From the cell containing the given text, extract its center point as [x, y] coordinate. 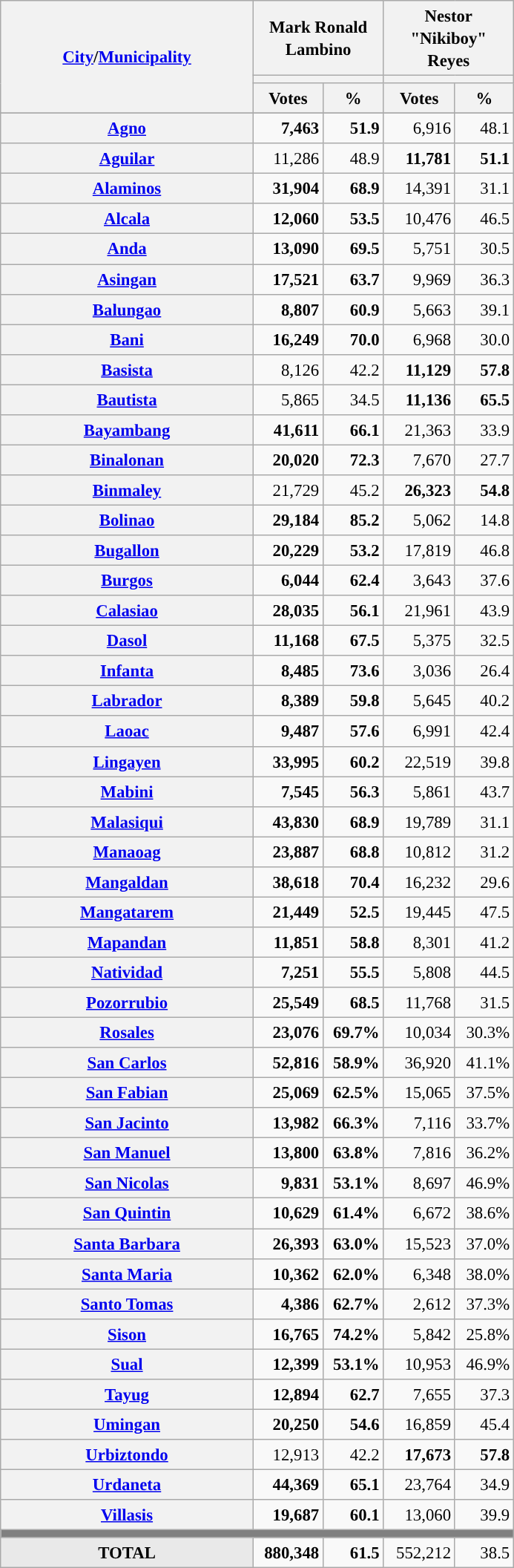
Anda [128, 249]
San Quintin [128, 1213]
41.2 [484, 943]
Labrador [128, 701]
16,249 [288, 340]
Umingan [128, 1424]
33,995 [288, 762]
69.5 [353, 249]
10,629 [288, 1213]
Sual [128, 1365]
37.3% [484, 1304]
44,369 [288, 1485]
42.4 [484, 732]
14.8 [484, 520]
7,463 [288, 129]
25.8% [484, 1333]
70.0 [353, 340]
61.5 [353, 1553]
5,663 [419, 309]
27.7 [484, 460]
Balungao [128, 309]
Lingayen [128, 762]
43,830 [288, 821]
21,729 [288, 490]
4,386 [288, 1304]
28,035 [288, 610]
20,229 [288, 551]
26,323 [419, 490]
37.0% [484, 1244]
13,982 [288, 1123]
Urdaneta [128, 1485]
8,301 [419, 943]
Mapandan [128, 943]
Agno [128, 129]
58.9% [353, 1063]
City/Municipality [128, 57]
23,887 [288, 852]
16,232 [419, 882]
Laoac [128, 732]
40.2 [484, 701]
Villasis [128, 1515]
12,060 [288, 218]
23,764 [419, 1485]
Bani [128, 340]
9,831 [288, 1183]
19,687 [288, 1515]
Manaoag [128, 852]
66.1 [353, 431]
10,476 [419, 218]
6,044 [288, 581]
60.2 [353, 762]
37.6 [484, 581]
36.2% [484, 1154]
Infanta [128, 671]
17,819 [419, 551]
45.2 [353, 490]
7,655 [419, 1394]
34.5 [353, 399]
34.9 [484, 1485]
Dasol [128, 641]
6,348 [419, 1274]
Nestor "Nikiboy" Reyes [449, 39]
Alaminos [128, 189]
38.5 [484, 1553]
Tayug [128, 1394]
59.8 [353, 701]
39.8 [484, 762]
41,611 [288, 431]
37.5% [484, 1093]
17,521 [288, 279]
29,184 [288, 520]
6,968 [419, 340]
10,034 [419, 1033]
5,865 [288, 399]
7,545 [288, 791]
21,363 [419, 431]
3,036 [419, 671]
6,672 [419, 1213]
41.1% [484, 1063]
8,485 [288, 671]
20,250 [288, 1424]
65.1 [353, 1485]
46.8 [484, 551]
36,920 [419, 1063]
39.1 [484, 309]
10,362 [288, 1274]
Santa Maria [128, 1274]
8,807 [288, 309]
15,065 [419, 1093]
63.7 [353, 279]
57.6 [353, 732]
31.2 [484, 852]
Bautista [128, 399]
7,251 [288, 973]
73.6 [353, 671]
32.5 [484, 641]
12,399 [288, 1365]
38,618 [288, 882]
45.4 [484, 1424]
13,060 [419, 1515]
Mabini [128, 791]
11,851 [288, 943]
53.5 [353, 218]
Urbiztondo [128, 1455]
16,859 [419, 1424]
7,116 [419, 1123]
48.9 [353, 159]
5,808 [419, 973]
21,449 [288, 912]
17,673 [419, 1455]
10,953 [419, 1365]
Aguilar [128, 159]
12,894 [288, 1394]
10,812 [419, 852]
3,643 [419, 581]
12,913 [288, 1455]
69.7% [353, 1033]
62.5% [353, 1093]
36.3 [484, 279]
Natividad [128, 973]
30.0 [484, 340]
Binalonan [128, 460]
56.3 [353, 791]
Rosales [128, 1033]
29.6 [484, 882]
38.0% [484, 1274]
San Fabian [128, 1093]
23,076 [288, 1033]
880,348 [288, 1553]
51.1 [484, 159]
26.4 [484, 671]
44.5 [484, 973]
46.5 [484, 218]
Bayambang [128, 431]
68.5 [353, 1002]
30.3% [484, 1033]
60.9 [353, 309]
68.8 [353, 852]
Basista [128, 370]
11,286 [288, 159]
5,062 [419, 520]
8,697 [419, 1183]
5,645 [419, 701]
Mangatarem [128, 912]
8,389 [288, 701]
43.9 [484, 610]
2,612 [419, 1304]
37.3 [484, 1394]
San Jacinto [128, 1123]
Alcala [128, 218]
55.5 [353, 973]
6,916 [419, 129]
58.8 [353, 943]
51.9 [353, 129]
62.4 [353, 581]
Santo Tomas [128, 1304]
6,991 [419, 732]
62.0% [353, 1274]
13,090 [288, 249]
5,751 [419, 249]
11,129 [419, 370]
52.5 [353, 912]
39.9 [484, 1515]
65.5 [484, 399]
5,375 [419, 641]
30.5 [484, 249]
62.7 [353, 1394]
11,168 [288, 641]
8,126 [288, 370]
14,391 [419, 189]
63.0% [353, 1244]
19,789 [419, 821]
Sison [128, 1333]
11,768 [419, 1002]
53.2 [353, 551]
13,800 [288, 1154]
54.6 [353, 1424]
5,861 [419, 791]
85.2 [353, 520]
61.4% [353, 1213]
5,842 [419, 1333]
54.8 [484, 490]
74.2% [353, 1333]
15,523 [419, 1244]
66.3% [353, 1123]
Mark Ronald Lambino [318, 39]
72.3 [353, 460]
San Nicolas [128, 1183]
70.4 [353, 882]
19,445 [419, 912]
11,136 [419, 399]
26,393 [288, 1244]
San Manuel [128, 1154]
25,069 [288, 1093]
25,549 [288, 1002]
Pozorrubio [128, 1002]
9,487 [288, 732]
33.9 [484, 431]
9,969 [419, 279]
60.1 [353, 1515]
56.1 [353, 610]
63.8% [353, 1154]
San Carlos [128, 1063]
7,816 [419, 1154]
Bolinao [128, 520]
Calasiao [128, 610]
62.7% [353, 1304]
552,212 [419, 1553]
22,519 [419, 762]
TOTAL [128, 1553]
43.7 [484, 791]
20,020 [288, 460]
52,816 [288, 1063]
Binmaley [128, 490]
Mangaldan [128, 882]
21,961 [419, 610]
31,904 [288, 189]
Santa Barbara [128, 1244]
Bugallon [128, 551]
33.7% [484, 1123]
16,765 [288, 1333]
38.6% [484, 1213]
48.1 [484, 129]
67.5 [353, 641]
Malasiqui [128, 821]
Burgos [128, 581]
Asingan [128, 279]
47.5 [484, 912]
11,781 [419, 159]
31.5 [484, 1002]
7,670 [419, 460]
